Extract the [X, Y] coordinate from the center of the cell holding the provided text.  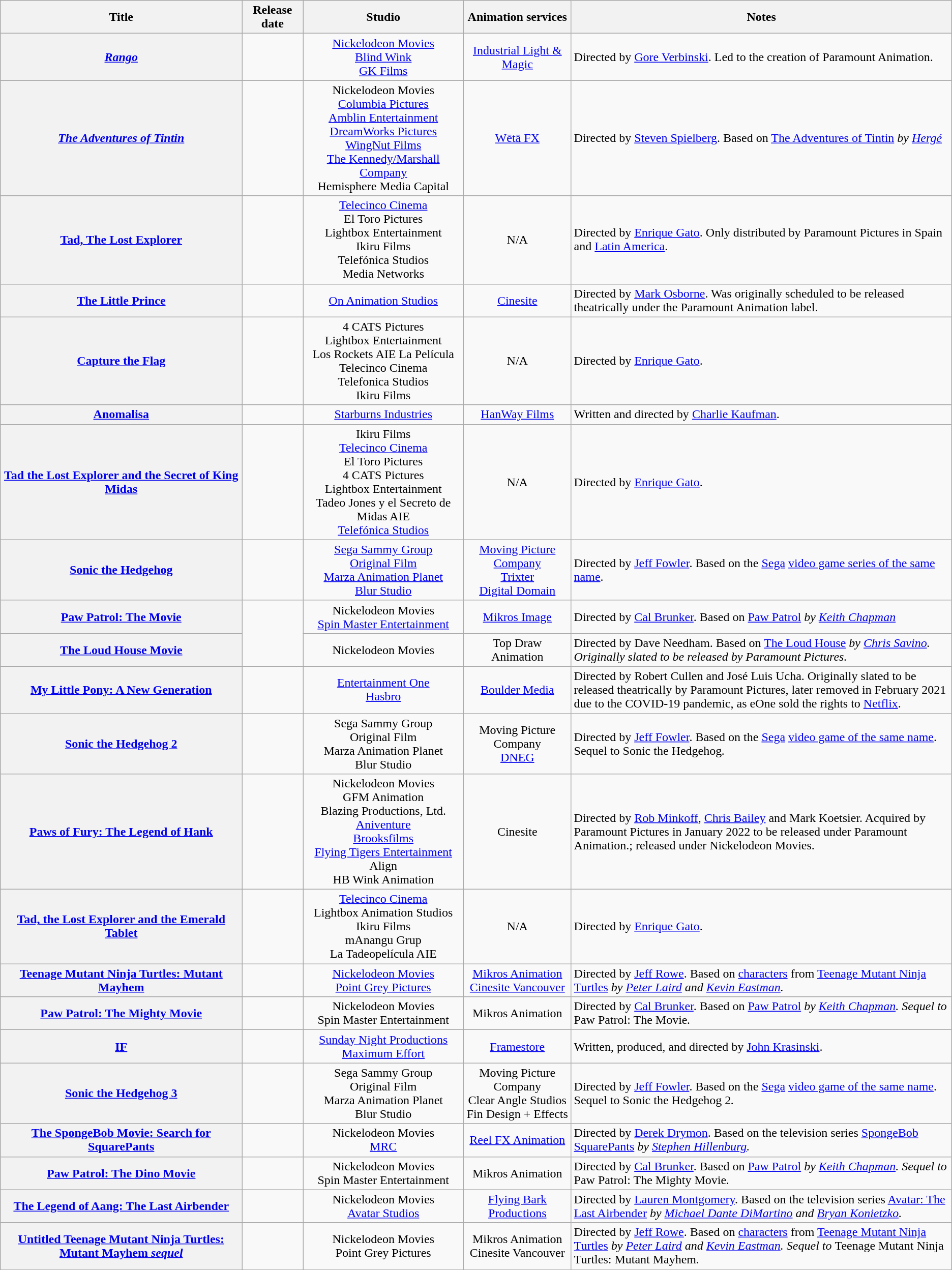
4 CATS PicturesLightbox EntertainmentLos Rockets AIE La PelículaTelecinco CinemaTelefonica StudiosIkiru Films [383, 361]
Tad, The Lost Explorer [121, 240]
Rango [121, 57]
Directed by Jeff Rowe. Based on characters from Teenage Mutant Ninja Turtles by Peter Laird and Kevin Eastman. [761, 981]
Capture the Flag [121, 361]
Paw Patrol: The Movie [121, 616]
Paw Patrol: The Dino Movie [121, 1173]
Paws of Fury: The Legend of Hank [121, 832]
Sonic the Hedgehog 3 [121, 1094]
Nickelodeon MoviesColumbia PicturesAmblin EntertainmentDreamWorks PicturesWingNut FilmsThe Kennedy/Marshall CompanyHemisphere Media Capital [383, 138]
Paw Patrol: The Mighty Movie [121, 1013]
Directed by Jeff Fowler. Based on the Sega video game of the same name. Sequel to Sonic the Hedgehog 2. [761, 1094]
Sonic the Hedgehog 2 [121, 744]
Release date [273, 17]
Ikiru FilmsTelecinco CinemaEl Toro Pictures4 CATS PicturesLightbox EntertainmentTadeo Jones y el Secreto de Midas AIETelefónica Studios [383, 482]
Written, produced, and directed by John Krasinski. [761, 1047]
Directed by Derek Drymon. Based on the television series SpongeBob SquarePants by Stephen Hillenburg. [761, 1140]
HanWay Films [517, 415]
Nickelodeon MoviesAvatar Studios [383, 1206]
My Little Pony: A New Generation [121, 690]
Title [121, 17]
Directed by Jeff Fowler. Based on the Sega video game series of the same name. [761, 570]
Directed by Steven Spielberg. Based on The Adventures of Tintin by Hergé [761, 138]
Directed by Jeff Fowler. Based on the Sega video game of the same name. Sequel to Sonic the Hedgehog. [761, 744]
Boulder Media [517, 690]
The SpongeBob Movie: Search for SquarePants [121, 1140]
Framestore [517, 1047]
The Loud House Movie [121, 650]
Entertainment OneHasbro [383, 690]
Industrial Light & Magic [517, 57]
Moving Picture CompanyDNEG [517, 744]
Anomalisa [121, 415]
Starburns Industries [383, 415]
Nickelodeon MoviesMRC [383, 1140]
Directed by Gore Verbinski. Led to the creation of Paramount Animation. [761, 57]
Tad, the Lost Explorer and the Emerald Tablet [121, 927]
Directed by Enrique Gato. Only distributed by Paramount Pictures in Spain and Latin America. [761, 240]
The Legend of Aang: The Last Airbender [121, 1206]
Animation services [517, 17]
Reel FX Animation [517, 1140]
The Little Prince [121, 300]
Directed by Cal Brunker. Based on Paw Patrol by Keith Chapman. Sequel to Paw Patrol: The Mighty Movie. [761, 1173]
Teenage Mutant Ninja Turtles: Mutant Mayhem [121, 981]
Directed by Cal Brunker. Based on Paw Patrol by Keith Chapman. Sequel to Paw Patrol: The Movie. [761, 1013]
Moving Picture CompanyClear Angle StudiosFin Design + Effects [517, 1094]
IF [121, 1047]
Wētā FX [517, 138]
Directed by Dave Needham. Based on The Loud House by Chris Savino. Originally slated to be released by Paramount Pictures. [761, 650]
The Adventures of Tintin [121, 138]
Telecinco CinemaEl Toro PicturesLightbox EntertainmentIkiru FilmsTelefónica StudiosMedia Networks [383, 240]
Nickelodeon MoviesBlind WinkGK Films [383, 57]
Directed by Mark Osborne. Was originally scheduled to be released theatrically under the Paramount Animation label. [761, 300]
Moving Picture CompanyTrixterDigital Domain [517, 570]
Telecinco CinemaLightbox Animation StudiosIkiru FilmsmAnangu GrupLa Tadeopelícula AIE [383, 927]
Top Draw Animation [517, 650]
Studio [383, 17]
On Animation Studios [383, 300]
Sonic the Hedgehog [121, 570]
Sunday Night ProductionsMaximum Effort [383, 1047]
Notes [761, 17]
Written and directed by Charlie Kaufman. [761, 415]
Flying BarkProductions [517, 1206]
Directed by Lauren Montgomery. Based on the television series Avatar: The Last Airbender by Michael Dante DiMartino and Bryan Konietzko. [761, 1206]
Untitled Teenage Mutant Ninja Turtles: Mutant Mayhem sequel [121, 1246]
Directed by Cal Brunker. Based on Paw Patrol by Keith Chapman [761, 616]
Tad the Lost Explorer and the Secret of King Midas [121, 482]
Nickelodeon Movies [383, 650]
Mikros Image [517, 616]
Nickelodeon MoviesGFM AnimationBlazing Productions, Ltd.AniventureBrooksfilmsFlying Tigers EntertainmentAlignHB Wink Animation [383, 832]
